Capture the cell that displays the provided text and extract its [x, y] central coordinate. 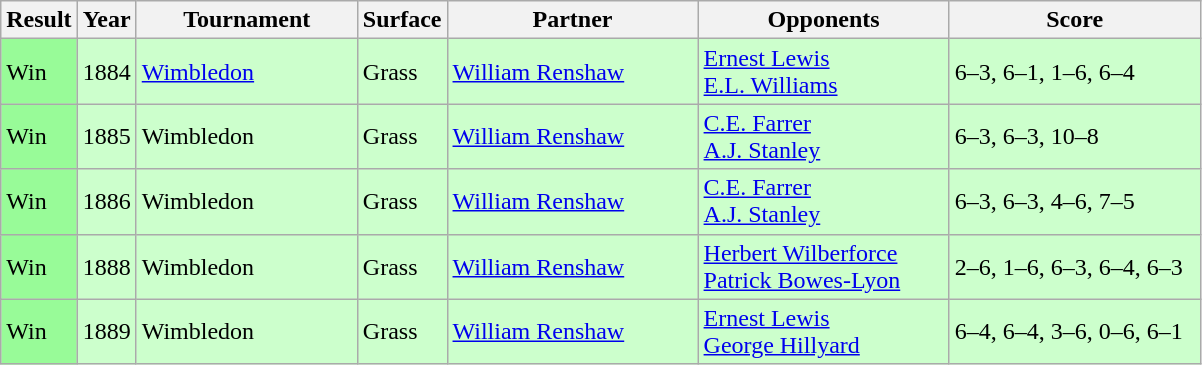
2–6, 1–6, 6–3, 6–4, 6–3 [1074, 266]
1888 [106, 266]
6–4, 6–4, 3–6, 0–6, 6–1 [1074, 332]
Year [106, 20]
Ernest Lewis E.L. Williams [824, 72]
Tournament [246, 20]
6–3, 6–3, 10–8 [1074, 136]
1885 [106, 136]
Ernest Lewis George Hillyard [824, 332]
Surface [402, 20]
1886 [106, 202]
Result [39, 20]
6–3, 6–1, 1–6, 6–4 [1074, 72]
Opponents [824, 20]
6–3, 6–3, 4–6, 7–5 [1074, 202]
Herbert Wilberforce Patrick Bowes-Lyon [824, 266]
Partner [572, 20]
Score [1074, 20]
1884 [106, 72]
1889 [106, 332]
